For the text-containing cell, return its midpoint in [X, Y] coordinate format. 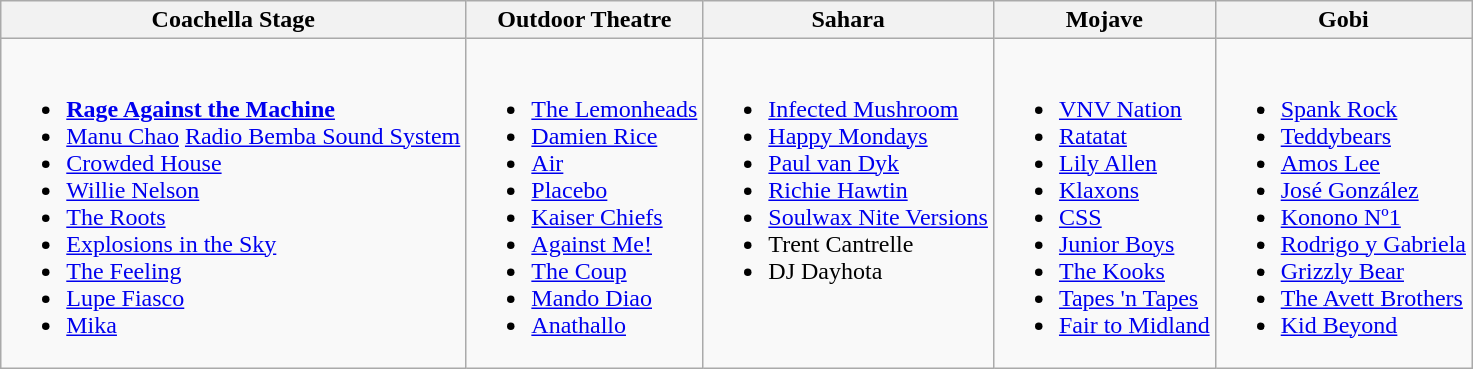
Rage Against the MachineManu Chao Radio Bemba Sound SystemCrowded HouseWillie NelsonThe RootsExplosions in the SkyThe FeelingLupe FiascoMika [234, 204]
Sahara [848, 20]
Infected MushroomHappy MondaysPaul van DykRichie HawtinSoulwax Nite VersionsTrent CantrelleDJ Dayhota [848, 204]
Outdoor Theatre [584, 20]
Mojave [1104, 20]
Gobi [1343, 20]
Coachella Stage [234, 20]
Spank RockTeddybearsAmos LeeJosé GonzálezKonono Nº1Rodrigo y GabrielaGrizzly BearThe Avett BrothersKid Beyond [1343, 204]
VNV NationRatatatLily AllenKlaxonsCSSJunior BoysThe KooksTapes 'n TapesFair to Midland [1104, 204]
The LemonheadsDamien RiceAirPlaceboKaiser ChiefsAgainst Me!The CoupMando DiaoAnathallo [584, 204]
